Search for the cell housing the specified text and yield its (x, y) center coordinate. 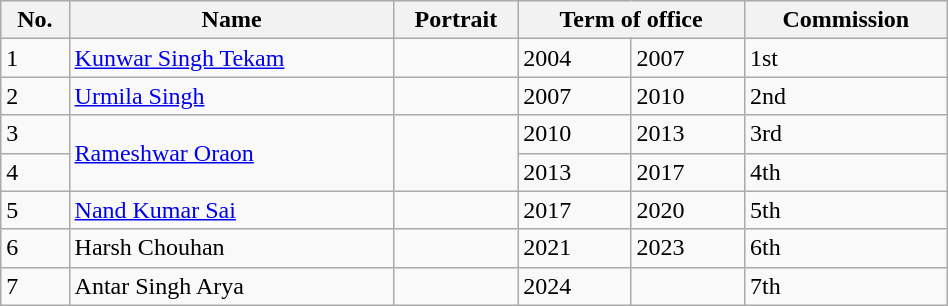
Antar Singh Arya (232, 286)
1 (35, 58)
5 (35, 210)
Rameshwar Oraon (232, 153)
2020 (688, 210)
Name (232, 20)
No. (35, 20)
5th (846, 210)
4 (35, 172)
Commission (846, 20)
6th (846, 248)
2023 (688, 248)
Portrait (456, 20)
2nd (846, 96)
2024 (574, 286)
2 (35, 96)
7th (846, 286)
Nand Kumar Sai (232, 210)
3 (35, 134)
7 (35, 286)
6 (35, 248)
1st (846, 58)
Term of office (632, 20)
2004 (574, 58)
Urmila Singh (232, 96)
2021 (574, 248)
Harsh Chouhan (232, 248)
4th (846, 172)
3rd (846, 134)
Kunwar Singh Tekam (232, 58)
